For the text-containing cell, return its midpoint in (X, Y) coordinate format. 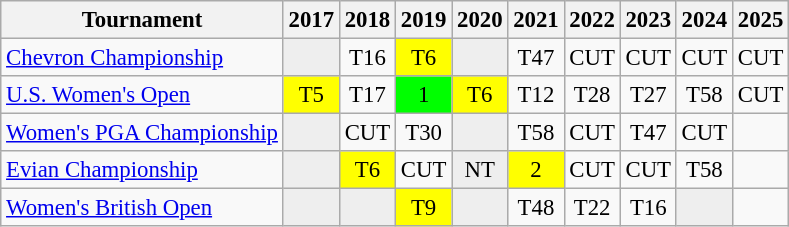
T30 (424, 133)
T12 (536, 95)
T17 (367, 95)
2022 (592, 20)
2 (536, 170)
2019 (424, 20)
2021 (536, 20)
T28 (592, 95)
T48 (536, 208)
2024 (704, 20)
Women's PGA Championship (142, 133)
Tournament (142, 20)
U.S. Women's Open (142, 95)
Evian Championship (142, 170)
1 (424, 95)
Chevron Championship (142, 58)
2020 (480, 20)
T27 (648, 95)
T5 (311, 95)
Women's British Open (142, 208)
T9 (424, 208)
2017 (311, 20)
2018 (367, 20)
NT (480, 170)
2025 (760, 20)
T22 (592, 208)
2023 (648, 20)
